Return [x, y] of the center of cell containing provided text 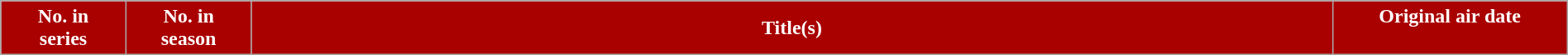
No. inseries [64, 28]
Title(s) [792, 28]
Original air date [1450, 28]
No. inseason [189, 28]
